Determine the [X, Y] coordinate at the center of the cell enclosing the given text.  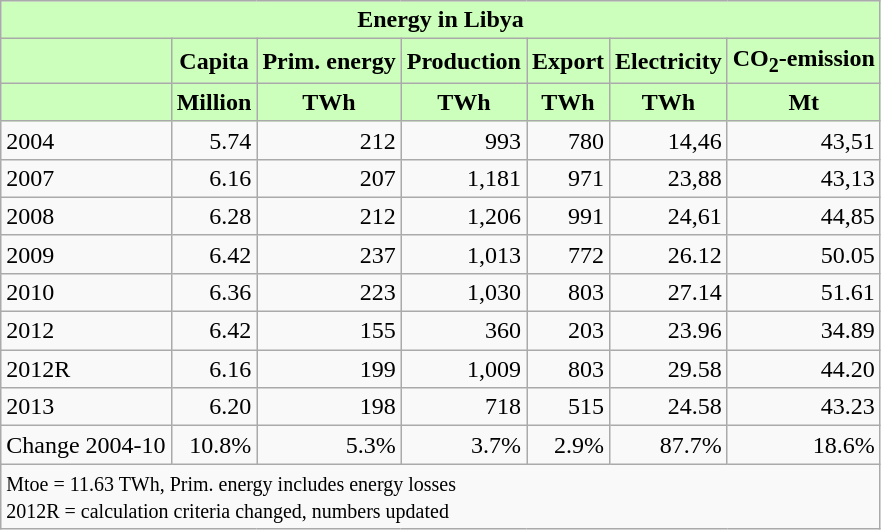
203 [568, 331]
23,88 [669, 178]
199 [329, 369]
24,61 [669, 216]
2010 [86, 292]
87.7% [669, 445]
1,181 [464, 178]
198 [329, 407]
971 [568, 178]
44,85 [804, 216]
18.6% [804, 445]
24.58 [669, 407]
5.3% [329, 445]
43,13 [804, 178]
2012R [86, 369]
772 [568, 254]
5.74 [214, 140]
Capita [214, 61]
43.23 [804, 407]
6.36 [214, 292]
Electricity [669, 61]
Energy in Libya [441, 20]
2004 [86, 140]
51.61 [804, 292]
2013 [86, 407]
155 [329, 331]
2009 [86, 254]
29.58 [669, 369]
2.9% [568, 445]
CO2-emission [804, 61]
Million [214, 102]
718 [464, 407]
515 [568, 407]
Mt [804, 102]
991 [568, 216]
993 [464, 140]
6.20 [214, 407]
Change 2004-10 [86, 445]
1,030 [464, 292]
223 [329, 292]
2008 [86, 216]
43,51 [804, 140]
26.12 [669, 254]
14,46 [669, 140]
780 [568, 140]
44.20 [804, 369]
10.8% [214, 445]
Prim. energy [329, 61]
2012 [86, 331]
34.89 [804, 331]
1,206 [464, 216]
Export [568, 61]
Production [464, 61]
1,009 [464, 369]
1,013 [464, 254]
Mtoe = 11.63 TWh, Prim. energy includes energy losses2012R = calculation criteria changed, numbers updated [441, 496]
27.14 [669, 292]
207 [329, 178]
23.96 [669, 331]
360 [464, 331]
50.05 [804, 254]
2007 [86, 178]
237 [329, 254]
3.7% [464, 445]
6.28 [214, 216]
